Extract the (x, y) coordinate from the center of the cell holding the provided text.  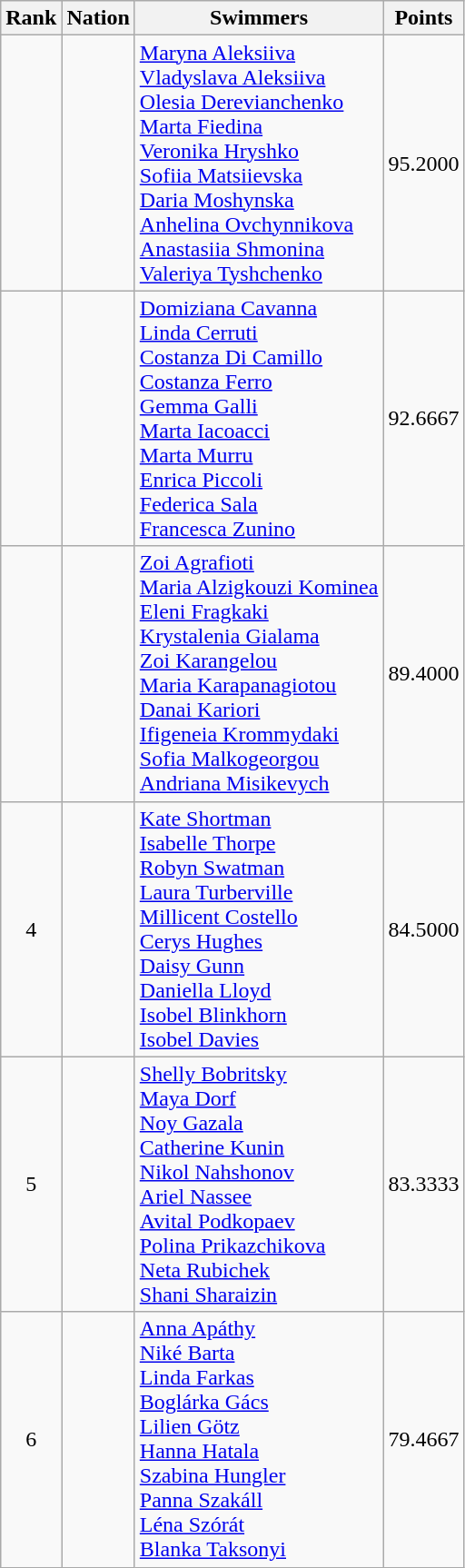
5 (31, 1185)
92.6667 (423, 418)
84.5000 (423, 928)
83.3333 (423, 1185)
6 (31, 1439)
Shelly BobritskyMaya DorfNoy GazalaCatherine KuninNikol NahshonovAriel NasseeAvital PodkopaevPolina PrikazchikovaNeta RubichekShani Sharaizin (259, 1185)
Points (423, 18)
79.4667 (423, 1439)
89.4000 (423, 674)
Kate ShortmanIsabelle ThorpeRobyn SwatmanLaura TurbervilleMillicent CostelloCerys HughesDaisy GunnDaniella LloydIsobel BlinkhornIsobel Davies (259, 928)
4 (31, 928)
Swimmers (259, 18)
95.2000 (423, 164)
Rank (31, 18)
Nation (98, 18)
Anna ApáthyNiké BartaLinda FarkasBoglárka GácsLilien GötzHanna HatalaSzabina HunglerPanna SzakállLéna SzórátBlanka Taksonyi (259, 1439)
Domiziana CavannaLinda CerrutiCostanza Di CamilloCostanza FerroGemma GalliMarta IacoacciMarta MurruEnrica PiccoliFederica SalaFrancesca Zunino (259, 418)
